Return (X, Y) of the center of cell containing provided text 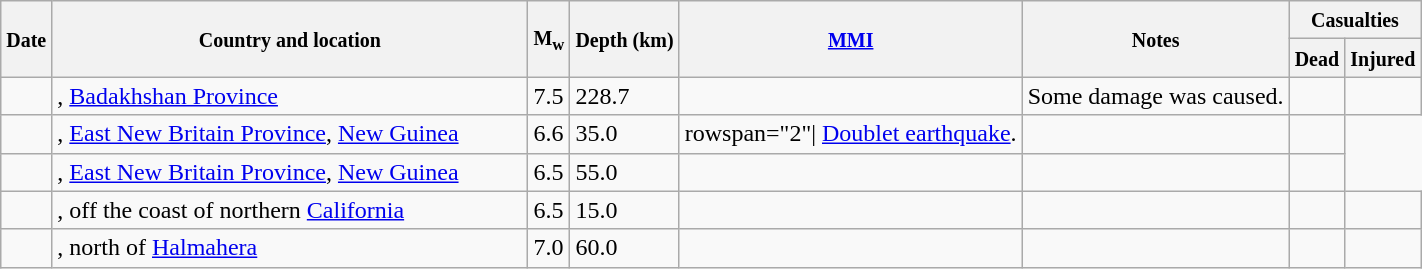
7.0 (549, 248)
, off the coast of northern California (290, 210)
, Badakhshan Province (290, 96)
Some damage was caused. (1156, 96)
15.0 (624, 210)
6.6 (549, 134)
35.0 (624, 134)
7.5 (549, 96)
Injured (1383, 58)
Dead (1317, 58)
Country and location (290, 39)
Notes (1156, 39)
228.7 (624, 96)
, north of Halmahera (290, 248)
Date (26, 39)
rowspan="2"| Doublet earthquake. (850, 134)
55.0 (624, 172)
Casualties (1355, 20)
Depth (km) (624, 39)
60.0 (624, 248)
MMI (850, 39)
Mw (549, 39)
